Provide the [x, y] coordinate of the cell's center where the given text is located.  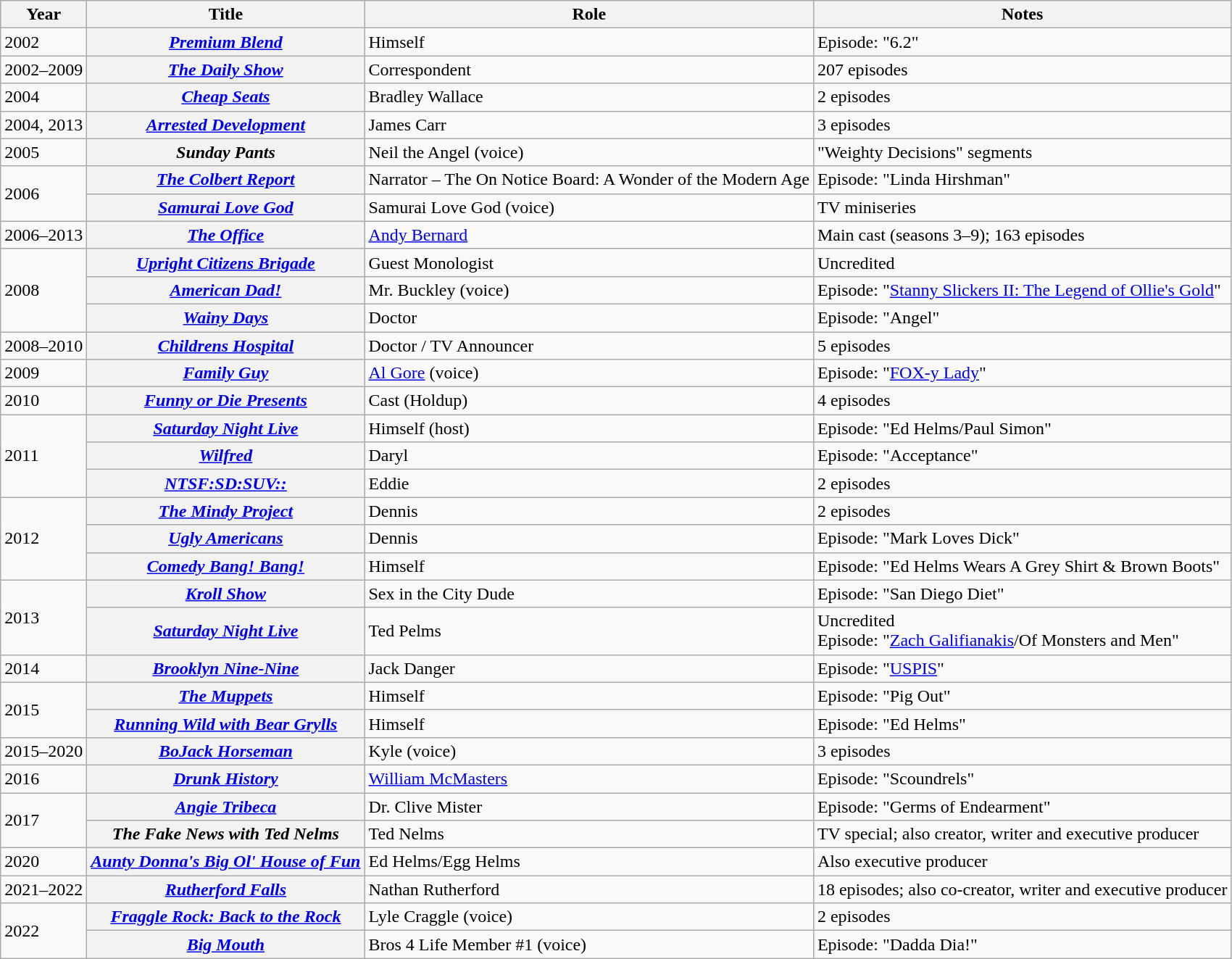
2006–2013 [43, 235]
2016 [43, 779]
TV special; also creator, writer and executive producer [1022, 834]
Sex in the City Dude [588, 594]
William McMasters [588, 779]
Neil the Angel (voice) [588, 152]
Year [43, 14]
Jack Danger [588, 668]
Ted Nelms [588, 834]
Bros 4 Life Member #1 (voice) [588, 945]
Episode: "Scoundrels" [1022, 779]
2002 [43, 42]
Fraggle Rock: Back to the Rock [226, 917]
Premium Blend [226, 42]
Arrested Development [226, 125]
Episode: "Angel" [1022, 317]
BoJack Horseman [226, 751]
Kroll Show [226, 594]
2015–2020 [43, 751]
2008 [43, 290]
Samurai Love God [226, 207]
Main cast (seasons 3–9); 163 episodes [1022, 235]
Episode: "USPIS" [1022, 668]
4 episodes [1022, 401]
2002–2009 [43, 70]
2015 [43, 710]
Dr. Clive Mister [588, 807]
Episode: "San Diego Diet" [1022, 594]
Comedy Bang! Bang! [226, 566]
TV miniseries [1022, 207]
Episode: "Acceptance" [1022, 456]
Episode: "Ed Helms" [1022, 723]
2014 [43, 668]
Role [588, 14]
Correspondent [588, 70]
2020 [43, 862]
Cast (Holdup) [588, 401]
Bradley Wallace [588, 97]
207 episodes [1022, 70]
2005 [43, 152]
Childrens Hospital [226, 346]
Andy Bernard [588, 235]
NTSF:SD:SUV:: [226, 483]
Big Mouth [226, 945]
Notes [1022, 14]
2010 [43, 401]
Mr. Buckley (voice) [588, 290]
UncreditedEpisode: "Zach Galifianakis/Of Monsters and Men" [1022, 631]
Title [226, 14]
Ugly Americans [226, 539]
Wainy Days [226, 317]
Lyle Craggle (voice) [588, 917]
American Dad! [226, 290]
Samurai Love God (voice) [588, 207]
Ted Pelms [588, 631]
Episode: "Stanny Slickers II: The Legend of Ollie's Gold" [1022, 290]
Cheap Seats [226, 97]
Daryl [588, 456]
Angie Tribeca [226, 807]
The Mindy Project [226, 511]
18 episodes; also co-creator, writer and executive producer [1022, 889]
Uncredited [1022, 262]
The Daily Show [226, 70]
Wilfred [226, 456]
2006 [43, 194]
Kyle (voice) [588, 751]
2008–2010 [43, 346]
2013 [43, 618]
Episode: "6.2" [1022, 42]
Narrator – The On Notice Board: A Wonder of the Modern Age [588, 180]
2011 [43, 456]
Himself (host) [588, 428]
Episode: "Dadda Dia!" [1022, 945]
Doctor [588, 317]
Al Gore (voice) [588, 373]
2004 [43, 97]
Eddie [588, 483]
2021–2022 [43, 889]
2017 [43, 821]
Brooklyn Nine-Nine [226, 668]
Sunday Pants [226, 152]
Also executive producer [1022, 862]
James Carr [588, 125]
The Office [226, 235]
Nathan Rutherford [588, 889]
Episode: "Ed Helms/Paul Simon" [1022, 428]
Rutherford Falls [226, 889]
Doctor / TV Announcer [588, 346]
Ed Helms/Egg Helms [588, 862]
The Colbert Report [226, 180]
Episode: "Mark Loves Dick" [1022, 539]
5 episodes [1022, 346]
2009 [43, 373]
The Fake News with Ted Nelms [226, 834]
Episode: "Ed Helms Wears A Grey Shirt & Brown Boots" [1022, 566]
Family Guy [226, 373]
Guest Monologist [588, 262]
2004, 2013 [43, 125]
"Weighty Decisions" segments [1022, 152]
Episode: "Pig Out" [1022, 696]
Episode: "Linda Hirshman" [1022, 180]
Upright Citizens Brigade [226, 262]
2022 [43, 931]
Drunk History [226, 779]
Episode: "Germs of Endearment" [1022, 807]
2012 [43, 539]
The Muppets [226, 696]
Aunty Donna's Big Ol' House of Fun [226, 862]
Episode: "FOX-y Lady" [1022, 373]
Funny or Die Presents [226, 401]
Running Wild with Bear Grylls [226, 723]
